Search for the cell housing the specified text and yield its (X, Y) center coordinate. 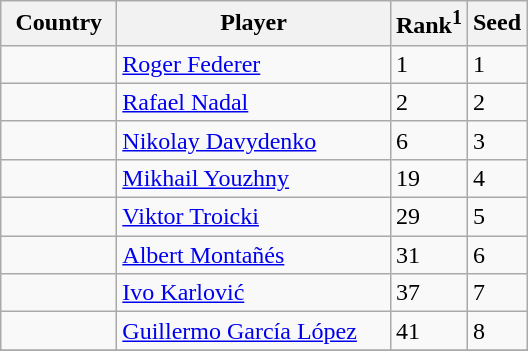
Ivo Karlović (254, 293)
Rafael Nadal (254, 102)
29 (428, 217)
31 (428, 255)
4 (496, 178)
41 (428, 331)
Guillermo García López (254, 331)
Roger Federer (254, 64)
5 (496, 217)
Nikolay Davydenko (254, 140)
Mikhail Youzhny (254, 178)
Country (59, 24)
Seed (496, 24)
Rank1 (428, 24)
8 (496, 331)
Player (254, 24)
19 (428, 178)
Viktor Troicki (254, 217)
Albert Montañés (254, 255)
7 (496, 293)
3 (496, 140)
37 (428, 293)
